From the cell containing the given text, extract its center point as [x, y] coordinate. 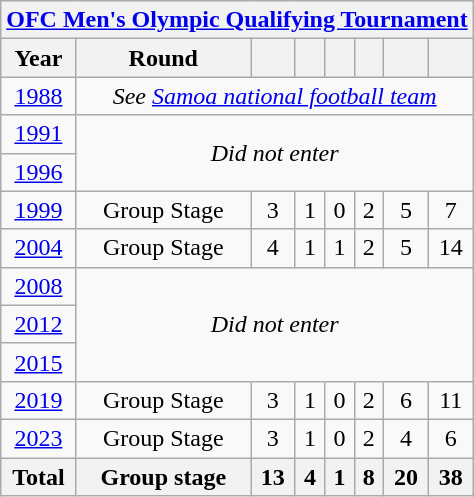
2023 [38, 438]
14 [450, 248]
13 [272, 477]
1996 [38, 172]
Group stage [163, 477]
OFC Men's Olympic Qualifying Tournament [237, 20]
38 [450, 477]
7 [450, 210]
20 [406, 477]
11 [450, 400]
Year [38, 58]
1988 [38, 96]
2004 [38, 248]
Total [38, 477]
Round [163, 58]
1999 [38, 210]
2015 [38, 362]
1991 [38, 134]
8 [368, 477]
See Samoa national football team [274, 96]
2012 [38, 324]
2019 [38, 400]
2008 [38, 286]
